Return (X, Y) of the center of cell containing provided text 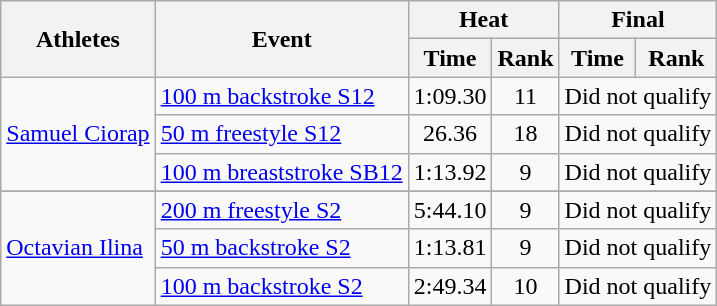
200 m freestyle S2 (282, 210)
1:13.81 (450, 248)
50 m freestyle S12 (282, 134)
Event (282, 39)
100 m backstroke S12 (282, 96)
18 (526, 134)
100 m breaststroke SB12 (282, 172)
1:09.30 (450, 96)
Octavian Ilina (78, 248)
26.36 (450, 134)
2:49.34 (450, 286)
50 m backstroke S2 (282, 248)
5:44.10 (450, 210)
Heat (484, 20)
Athletes (78, 39)
100 m backstroke S2 (282, 286)
Samuel Ciorap (78, 134)
1:13.92 (450, 172)
11 (526, 96)
10 (526, 286)
Final (638, 20)
